Find where the given text appears and provide that cell's center as (X, Y) coordinate. 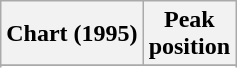
Peakposition (189, 34)
Chart (1995) (72, 34)
